From the cell containing the given text, extract its center point as [x, y] coordinate. 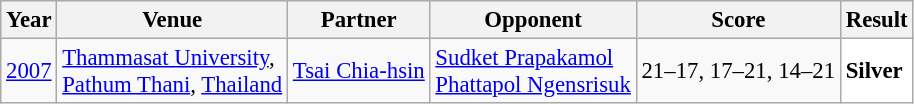
Result [876, 20]
Opponent [533, 20]
Thammasat University,Pathum Thani, Thailand [172, 72]
Sudket Prapakamol Phattapol Ngensrisuk [533, 72]
Partner [360, 20]
Score [738, 20]
21–17, 17–21, 14–21 [738, 72]
Silver [876, 72]
Year [29, 20]
Tsai Chia-hsin [360, 72]
2007 [29, 72]
Venue [172, 20]
